Locate the cell with the specified text and output its (X, Y) center coordinate. 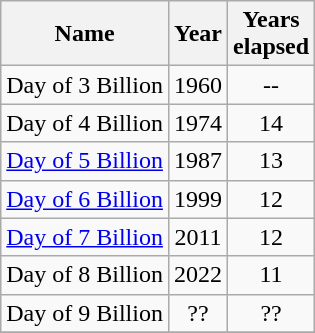
Year (198, 34)
1974 (198, 123)
Day of 5 Billion (85, 161)
2022 (198, 275)
14 (272, 123)
Day of 4 Billion (85, 123)
1987 (198, 161)
Day of 9 Billion (85, 313)
-- (272, 85)
11 (272, 275)
Years elapsed (272, 34)
1999 (198, 199)
Name (85, 34)
2011 (198, 237)
Day of 7 Billion (85, 237)
Day of 8 Billion (85, 275)
Day of 6 Billion (85, 199)
Day of 3 Billion (85, 85)
13 (272, 161)
1960 (198, 85)
